For the text-containing cell, return its midpoint in (X, Y) coordinate format. 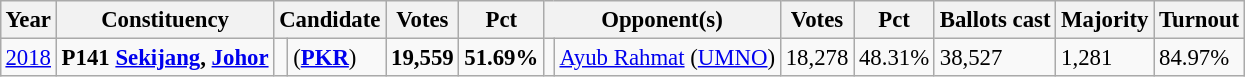
48.31% (894, 57)
38,527 (994, 57)
Ayub Rahmat (UMNO) (667, 57)
1,281 (1105, 57)
Majority (1105, 20)
2018 (28, 57)
Opponent(s) (662, 20)
Candidate (330, 20)
Constituency (165, 20)
P141 Sekijang, Johor (165, 57)
19,559 (422, 57)
18,278 (816, 57)
84.97% (1200, 57)
51.69% (502, 57)
(PKR) (337, 57)
Turnout (1200, 20)
Ballots cast (994, 20)
Year (28, 20)
